Identify which cell holds the provided text, then report its [x, y] central coordinate. 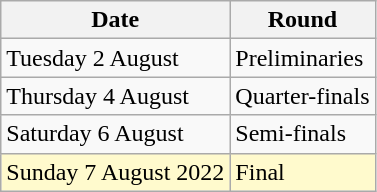
Semi-finals [302, 134]
Sunday 7 August 2022 [116, 172]
Tuesday 2 August [116, 58]
Saturday 6 August [116, 134]
Quarter-finals [302, 96]
Round [302, 20]
Date [116, 20]
Thursday 4 August [116, 96]
Preliminaries [302, 58]
Final [302, 172]
